Search for the cell housing the specified text and yield its [x, y] center coordinate. 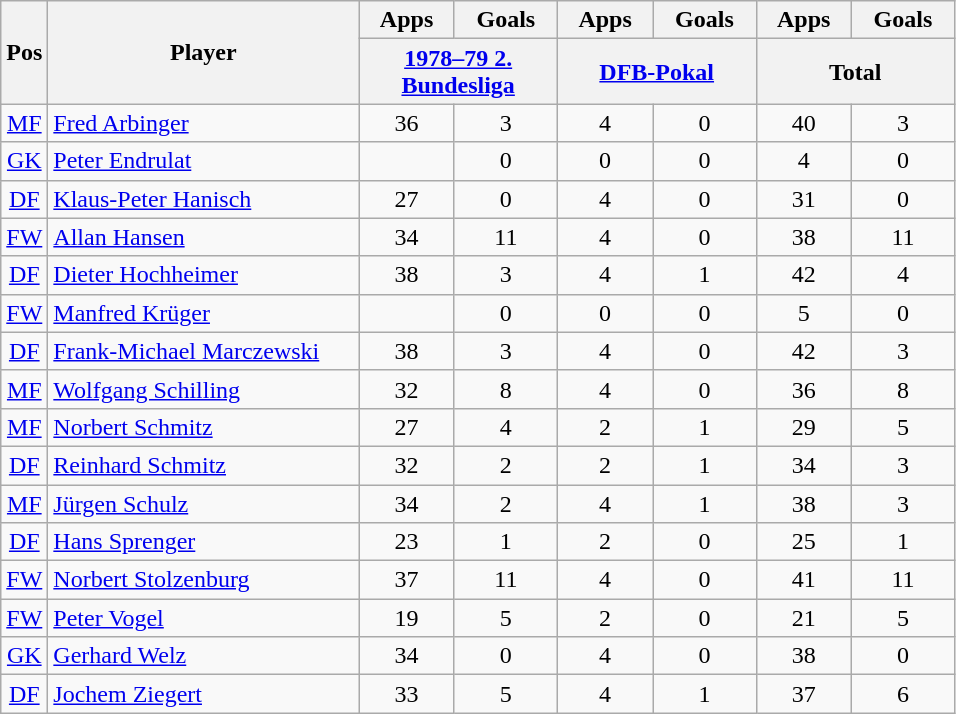
Jürgen Schulz [204, 503]
Fred Arbinger [204, 123]
19 [406, 618]
Total [856, 72]
Norbert Schmitz [204, 427]
Dieter Hochheimer [204, 275]
Hans Sprenger [204, 542]
Klaus-Peter Hanisch [204, 199]
33 [406, 694]
40 [804, 123]
Norbert Stolzenburg [204, 580]
1978–79 2. Bundesliga [458, 72]
DFB-Pokal [656, 72]
23 [406, 542]
21 [804, 618]
Manfred Krüger [204, 313]
29 [804, 427]
25 [804, 542]
Reinhard Schmitz [204, 465]
Peter Endrulat [204, 161]
41 [804, 580]
Peter Vogel [204, 618]
Allan Hansen [204, 237]
6 [902, 694]
31 [804, 199]
Wolfgang Schilling [204, 389]
Frank-Michael Marczewski [204, 351]
Jochem Ziegert [204, 694]
Gerhard Welz [204, 656]
Pos [24, 52]
Player [204, 52]
